Provide the [x, y] coordinate of the cell's center where the given text is located.  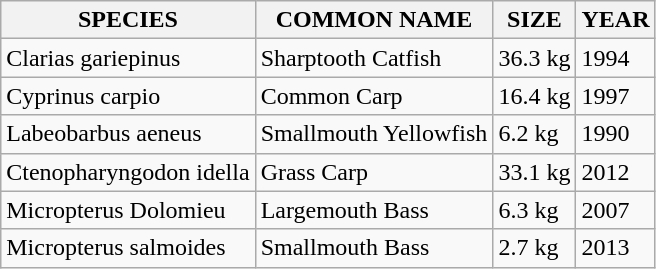
36.3 kg [534, 58]
Cyprinus carpio [128, 96]
16.4 kg [534, 96]
2.7 kg [534, 248]
33.1 kg [534, 172]
SPECIES [128, 20]
1994 [616, 58]
6.3 kg [534, 210]
1990 [616, 134]
YEAR [616, 20]
2012 [616, 172]
6.2 kg [534, 134]
2007 [616, 210]
Micropterus Dolomieu [128, 210]
Grass Carp [374, 172]
Smallmouth Bass [374, 248]
SIZE [534, 20]
Micropterus salmoides [128, 248]
Ctenopharyngodon idella [128, 172]
Clarias gariepinus [128, 58]
Largemouth Bass [374, 210]
COMMON NAME [374, 20]
Labeobarbus aeneus [128, 134]
1997 [616, 96]
Common Carp [374, 96]
2013 [616, 248]
Smallmouth Yellowfish [374, 134]
Sharptooth Catfish [374, 58]
